From the cell containing the given text, extract its center point as (X, Y) coordinate. 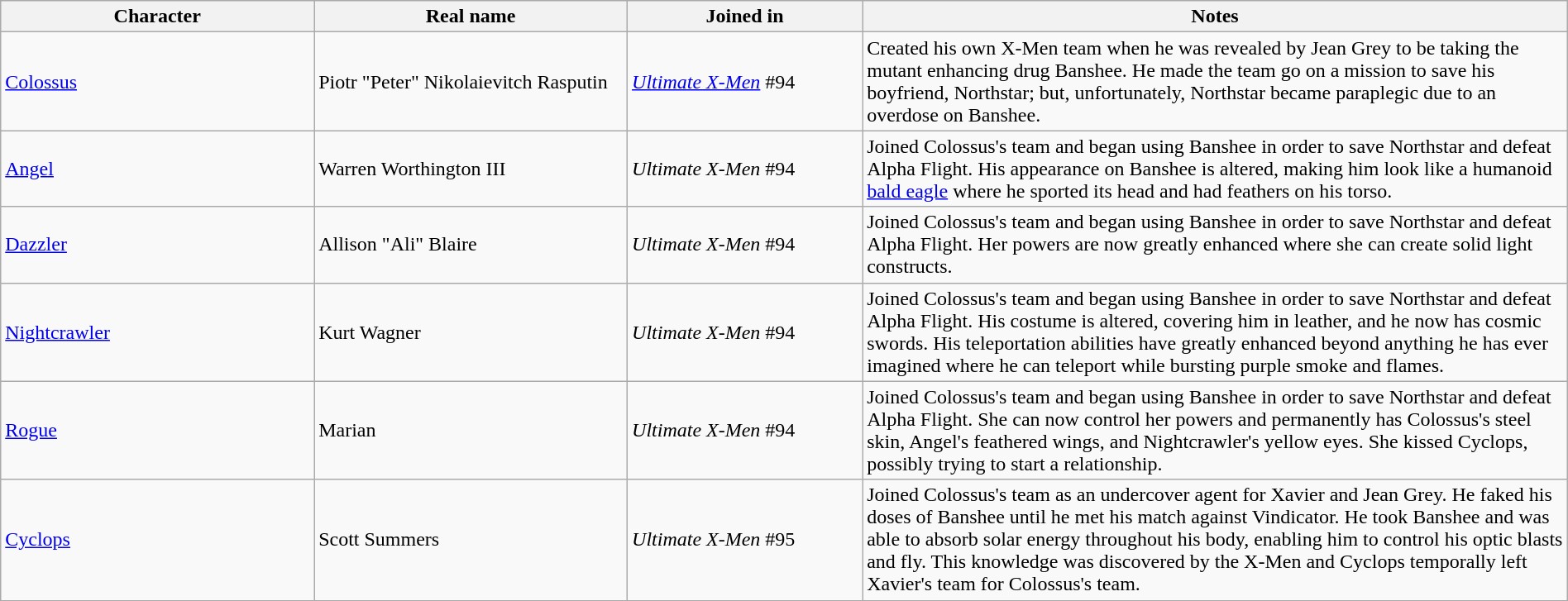
Angel (157, 169)
Warren Worthington III (471, 169)
Nightcrawler (157, 332)
Allison "Ali" Blaire (471, 245)
Character (157, 17)
Real name (471, 17)
Ultimate X-Men #95 (745, 540)
Kurt Wagner (471, 332)
Joined in (745, 17)
Piotr "Peter" Nikolaievitch Rasputin (471, 81)
Cyclops (157, 540)
Dazzler (157, 245)
Colossus (157, 81)
Scott Summers (471, 540)
Marian (471, 430)
Notes (1216, 17)
Rogue (157, 430)
